Locate the cell with the specified text and output its [x, y] center coordinate. 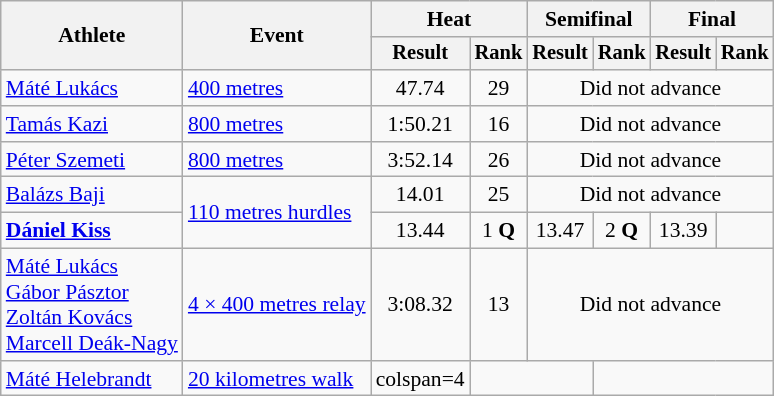
1:50.21 [420, 124]
Péter Szemeti [92, 160]
29 [499, 88]
400 metres [277, 88]
1 Q [499, 231]
13.47 [560, 231]
14.01 [420, 195]
25 [499, 195]
26 [499, 160]
3:52.14 [420, 160]
13 [499, 305]
Máté LukácsGábor PásztorZoltán KovácsMarcell Deák-Nagy [92, 305]
Tamás Kazi [92, 124]
Balázs Baji [92, 195]
3:08.32 [420, 305]
Semifinal [588, 19]
Máté Lukács [92, 88]
Event [277, 36]
Dániel Kiss [92, 231]
16 [499, 124]
Final [712, 19]
13.39 [683, 231]
47.74 [420, 88]
2 Q [622, 231]
4 × 400 metres relay [277, 305]
Heat [450, 19]
110 metres hurdles [277, 212]
Athlete [92, 36]
13.44 [420, 231]
